Locate the cell with the specified text and output its [X, Y] center coordinate. 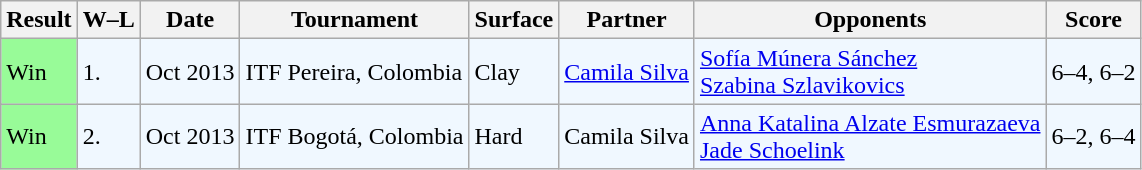
6–4, 6–2 [1094, 72]
Result [39, 20]
W–L [108, 20]
Score [1094, 20]
Sofía Múnera Sánchez Szabina Szlavikovics [870, 72]
Clay [514, 72]
Hard [514, 136]
Surface [514, 20]
Opponents [870, 20]
Anna Katalina Alzate Esmurazaeva Jade Schoelink [870, 136]
Partner [627, 20]
6–2, 6–4 [1094, 136]
Tournament [354, 20]
Date [190, 20]
2. [108, 136]
ITF Bogotá, Colombia [354, 136]
ITF Pereira, Colombia [354, 72]
1. [108, 72]
